Detect which cell encompasses the target text, then output its [x, y] center coordinate. 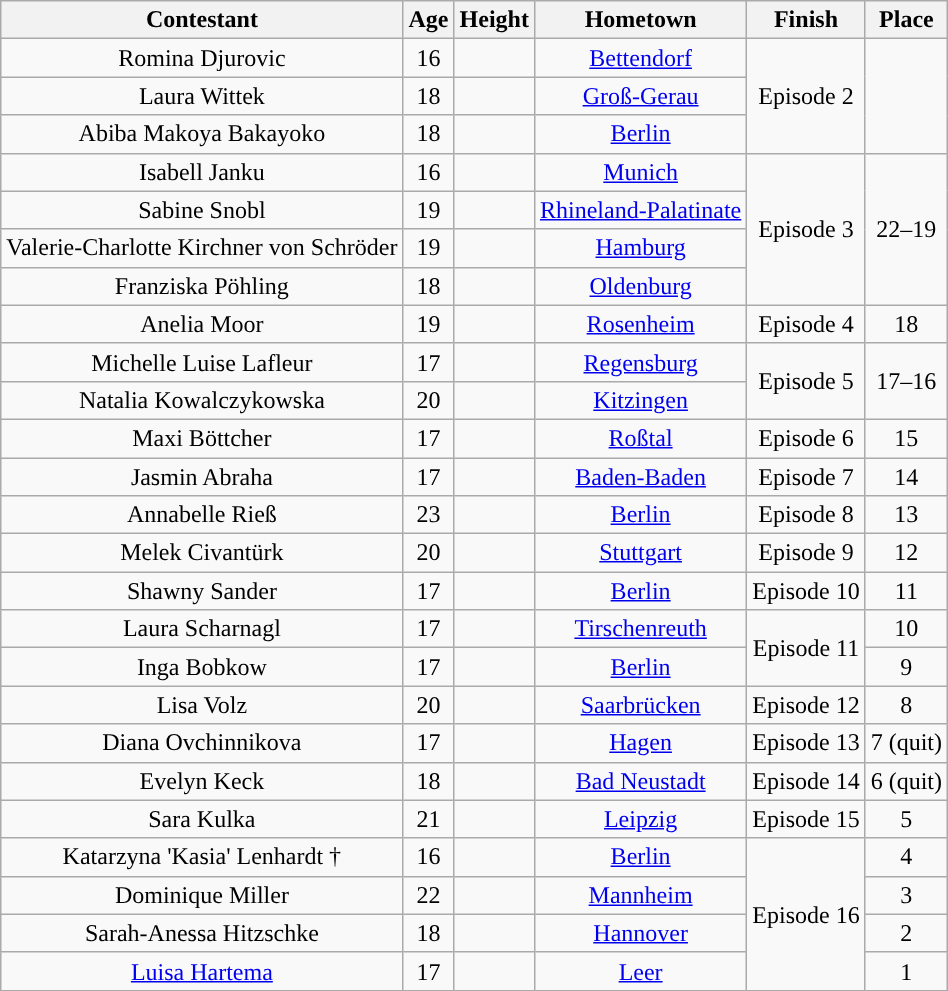
Jasmin Abraha [202, 477]
Annabelle Rieß [202, 515]
Leer [640, 971]
Isabell Janku [202, 172]
Episode 10 [806, 591]
Episode 14 [806, 781]
Contestant [202, 20]
Rhineland-Palatinate [640, 210]
2 [906, 933]
Rosenheim [640, 324]
17–16 [906, 381]
Franziska Pöhling [202, 286]
Natalia Kowalczykowska [202, 400]
Place [906, 20]
Episode 8 [806, 515]
Tirschenreuth [640, 629]
Baden-Baden [640, 477]
Michelle Luise Lafleur [202, 362]
10 [906, 629]
Bad Neustadt [640, 781]
Sabine Snobl [202, 210]
Sara Kulka [202, 819]
Episode 12 [806, 705]
Munich [640, 172]
Hannover [640, 933]
Episode 16 [806, 914]
Leipzig [640, 819]
14 [906, 477]
7 (quit) [906, 743]
Lisa Volz [202, 705]
Finish [806, 20]
Episode 2 [806, 96]
11 [906, 591]
Diana Ovchinnikova [202, 743]
13 [906, 515]
Laura Wittek [202, 96]
Kitzingen [640, 400]
Height [494, 20]
Maxi Böttcher [202, 438]
21 [428, 819]
Shawny Sander [202, 591]
Bettendorf [640, 58]
Stuttgart [640, 553]
Episode 11 [806, 648]
Anelia Moor [202, 324]
Oldenburg [640, 286]
15 [906, 438]
Regensburg [640, 362]
Episode 4 [806, 324]
22 [428, 895]
Laura Scharnagl [202, 629]
Hamburg [640, 248]
Melek Civantürk [202, 553]
4 [906, 857]
22–19 [906, 229]
Dominique Miller [202, 895]
Episode 9 [806, 553]
Groß-Gerau [640, 96]
5 [906, 819]
Sarah-Anessa Hitzschke [202, 933]
Mannheim [640, 895]
Hagen [640, 743]
Episode 3 [806, 229]
Episode 7 [806, 477]
12 [906, 553]
Abiba Makoya Bakayoko [202, 134]
9 [906, 667]
Episode 13 [806, 743]
Saarbrücken [640, 705]
Valerie-Charlotte Kirchner von Schröder [202, 248]
6 (quit) [906, 781]
Episode 15 [806, 819]
Luisa Hartema [202, 971]
Katarzyna 'Kasia' Lenhardt † [202, 857]
Age [428, 20]
Hometown [640, 20]
3 [906, 895]
Romina Djurovic [202, 58]
8 [906, 705]
Inga Bobkow [202, 667]
Roßtal [640, 438]
23 [428, 515]
1 [906, 971]
Evelyn Keck [202, 781]
Episode 6 [806, 438]
Episode 5 [806, 381]
